Search for the cell housing the specified text and yield its (X, Y) center coordinate. 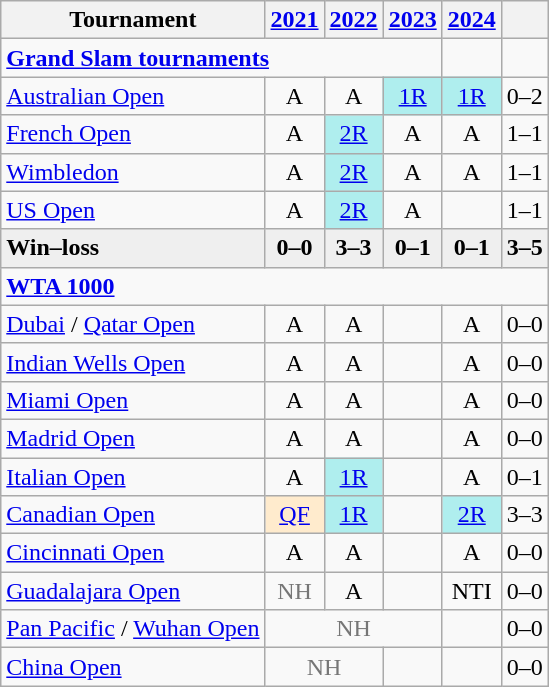
China Open (133, 667)
Guadalajara Open (133, 591)
2022 (354, 20)
Cincinnati Open (133, 553)
2023 (412, 20)
NTI (472, 591)
French Open (133, 134)
Pan Pacific / Wuhan Open (133, 629)
Indian Wells Open (133, 362)
Grand Slam tournaments (222, 58)
Australian Open (133, 96)
Dubai / Qatar Open (133, 324)
Canadian Open (133, 515)
US Open (133, 210)
2021 (294, 20)
Miami Open (133, 400)
WTA 1000 (275, 286)
2024 (472, 20)
Win–loss (133, 248)
Tournament (133, 20)
Italian Open (133, 477)
Wimbledon (133, 172)
3–5 (524, 248)
QF (294, 515)
Madrid Open (133, 438)
0–2 (524, 96)
